Scan for the cell matching the given text and deliver its (X, Y) coordinate at center. 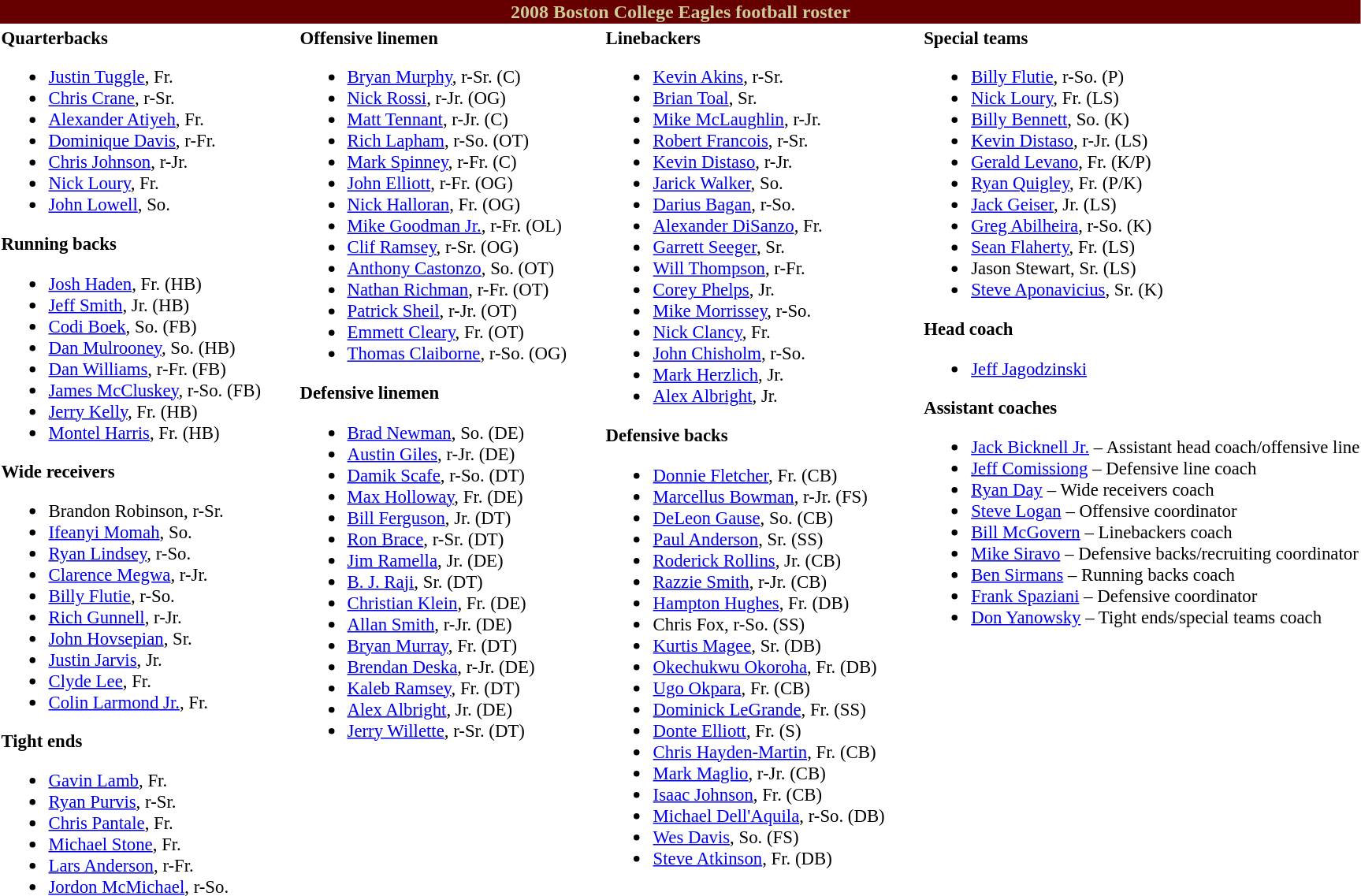
2008 Boston College Eagles football roster (681, 12)
